Extract the (x, y) coordinate from the center of the cell holding the provided text.  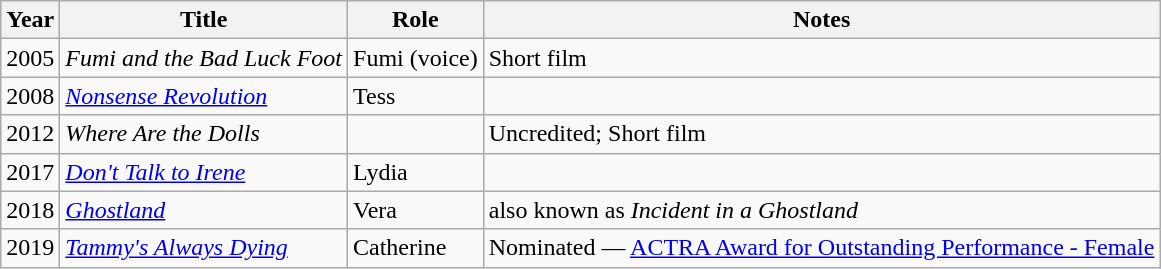
Notes (822, 20)
Role (416, 20)
also known as Incident in a Ghostland (822, 210)
Ghostland (204, 210)
2005 (30, 58)
Year (30, 20)
Where Are the Dolls (204, 134)
Fumi (voice) (416, 58)
2018 (30, 210)
Uncredited; Short film (822, 134)
Fumi and the Bad Luck Foot (204, 58)
Catherine (416, 248)
Nominated — ACTRA Award for Outstanding Performance - Female (822, 248)
2017 (30, 172)
2019 (30, 248)
2012 (30, 134)
Nonsense Revolution (204, 96)
Title (204, 20)
Tammy's Always Dying (204, 248)
Vera (416, 210)
2008 (30, 96)
Lydia (416, 172)
Don't Talk to Irene (204, 172)
Tess (416, 96)
Short film (822, 58)
